Scan for the cell matching the given text and deliver its (X, Y) coordinate at center. 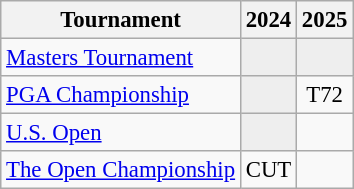
PGA Championship (121, 95)
CUT (268, 170)
T72 (325, 95)
Masters Tournament (121, 58)
Tournament (121, 20)
2024 (268, 20)
U.S. Open (121, 133)
2025 (325, 20)
The Open Championship (121, 170)
